Return the (X, Y) coordinate for the center point of the cell that contains the specified text.  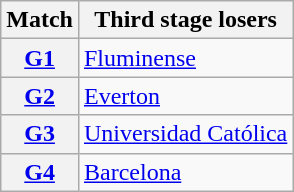
G4 (40, 172)
G3 (40, 134)
Everton (185, 96)
Barcelona (185, 172)
Universidad Católica (185, 134)
Third stage losers (185, 20)
Match (40, 20)
G1 (40, 58)
G2 (40, 96)
Fluminense (185, 58)
